Return (x, y) of the center of cell containing provided text 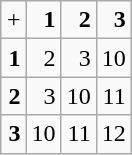
12 (114, 134)
+ (14, 20)
